Pinpoint the cell where the given text exists, returning its [x, y] midpoint coordinate. 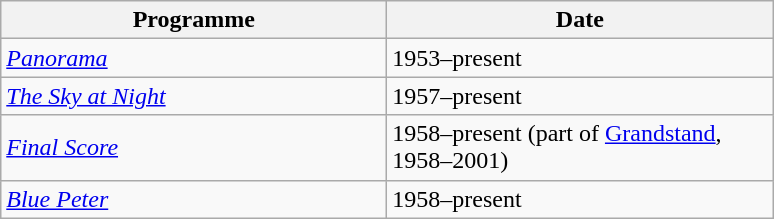
1957–present [580, 96]
Panorama [194, 58]
The Sky at Night [194, 96]
1953–present [580, 58]
1958–present [580, 199]
Blue Peter [194, 199]
Final Score [194, 148]
Programme [194, 20]
1958–present (part of Grandstand, 1958–2001) [580, 148]
Date [580, 20]
